Pinpoint the cell where the given text exists, returning its (x, y) midpoint coordinate. 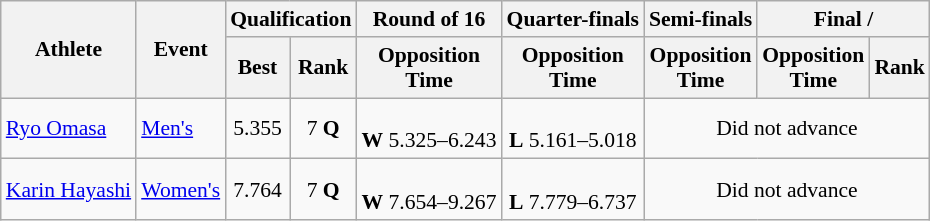
Qualification (290, 19)
Round of 16 (428, 19)
Best (258, 68)
L 7.779–6.737 (573, 190)
Ryo Omasa (68, 128)
Event (180, 50)
W 5.325–6.243 (428, 128)
Men's (180, 128)
Final / (844, 19)
Athlete (68, 50)
Semi-finals (700, 19)
Quarter-finals (573, 19)
5.355 (258, 128)
Women's (180, 190)
7.764 (258, 190)
Karin Hayashi (68, 190)
L 5.161–5.018 (573, 128)
W 7.654–9.267 (428, 190)
